Return (X, Y) of the center of cell containing provided text 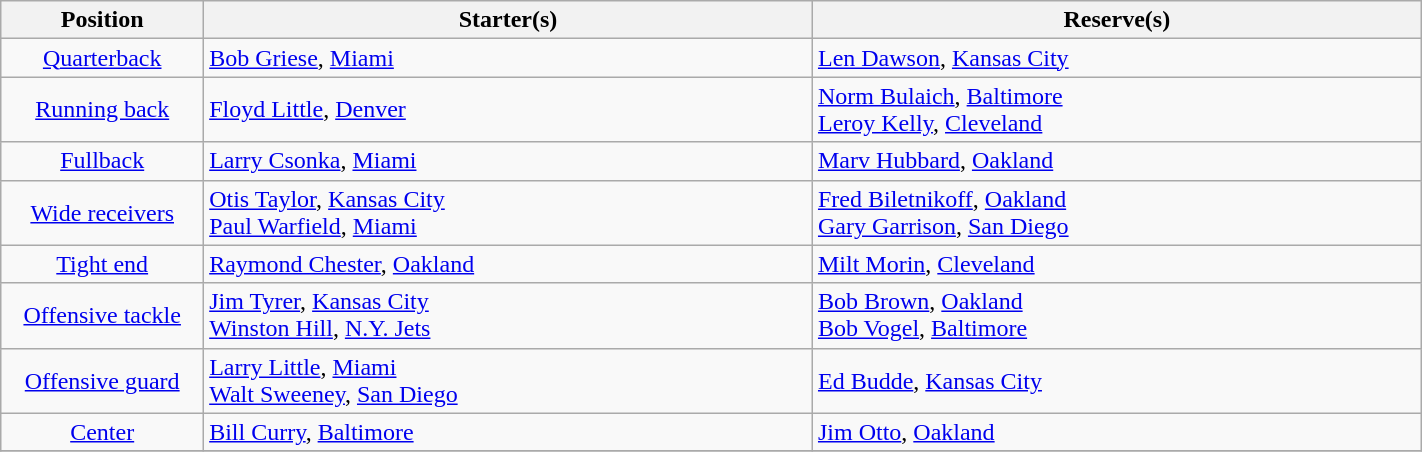
Floyd Little, Denver (508, 110)
Reserve(s) (1116, 20)
Larry Csonka, Miami (508, 161)
Bob Brown, Oakland Bob Vogel, Baltimore (1116, 316)
Fred Biletnikoff, Oakland Gary Garrison, San Diego (1116, 212)
Larry Little, Miami Walt Sweeney, San Diego (508, 380)
Bill Curry, Baltimore (508, 432)
Raymond Chester, Oakland (508, 264)
Quarterback (102, 58)
Jim Tyrer, Kansas City Winston Hill, N.Y. Jets (508, 316)
Bob Griese, Miami (508, 58)
Offensive guard (102, 380)
Norm Bulaich, Baltimore Leroy Kelly, Cleveland (1116, 110)
Milt Morin, Cleveland (1116, 264)
Len Dawson, Kansas City (1116, 58)
Jim Otto, Oakland (1116, 432)
Starter(s) (508, 20)
Wide receivers (102, 212)
Position (102, 20)
Otis Taylor, Kansas City Paul Warfield, Miami (508, 212)
Marv Hubbard, Oakland (1116, 161)
Center (102, 432)
Ed Budde, Kansas City (1116, 380)
Running back (102, 110)
Offensive tackle (102, 316)
Fullback (102, 161)
Tight end (102, 264)
